Pinpoint the cell where the given text exists, returning its [x, y] midpoint coordinate. 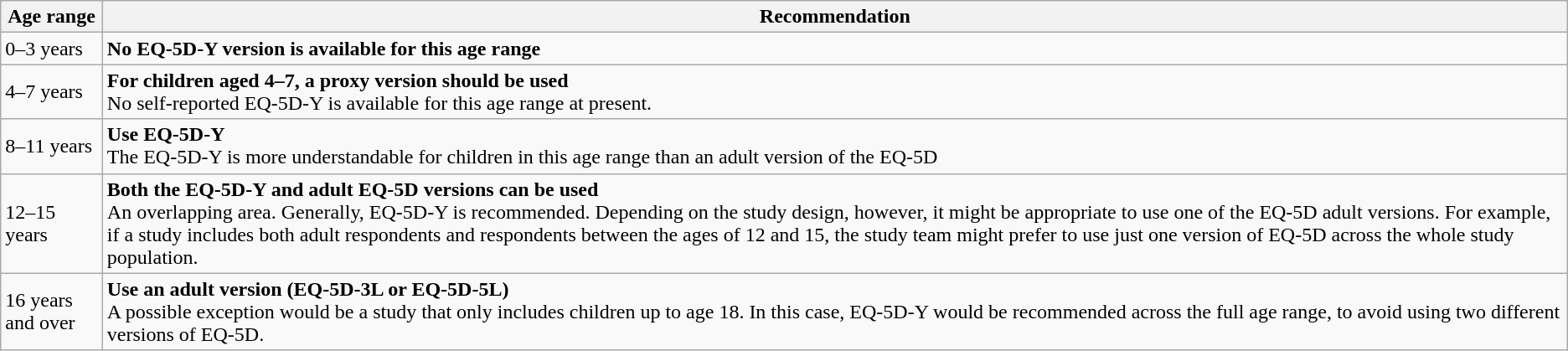
Use EQ-5D-YThe EQ-5D-Y is more understandable for children in this age range than an adult version of the EQ-5D [834, 146]
0–3 years [52, 49]
No EQ-5D-Y version is available for this age range [834, 49]
8–11 years [52, 146]
4–7 years [52, 92]
16 years and over [52, 312]
12–15 years [52, 223]
Age range [52, 17]
Recommendation [834, 17]
For children aged 4–7, a proxy version should be usedNo self-reported EQ-5D-Y is available for this age range at present. [834, 92]
